Provide the (x, y) coordinate of the cell's center where the given text is located.  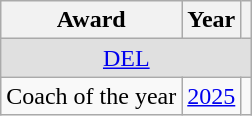
2025 (212, 96)
Coach of the year (92, 96)
Award (92, 20)
Year (212, 20)
DEL (126, 58)
